Return the (x, y) coordinate for the center point of the cell that contains the specified text.  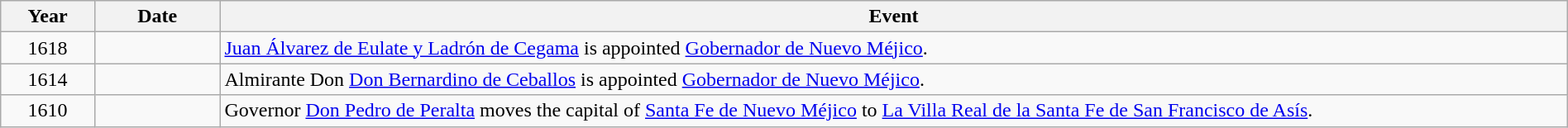
1614 (48, 79)
Governor Don Pedro de Peralta moves the capital of Santa Fe de Nuevo Méjico to La Villa Real de la Santa Fe de San Francisco de Asís. (893, 111)
Juan Álvarez de Eulate y Ladrón de Cegama is appointed Gobernador de Nuevo Méjico. (893, 48)
Event (893, 17)
1618 (48, 48)
Almirante Don Don Bernardino de Ceballos is appointed Gobernador de Nuevo Méjico. (893, 79)
Year (48, 17)
1610 (48, 111)
Date (157, 17)
